Detect which cell encompasses the target text, then output its (x, y) center coordinate. 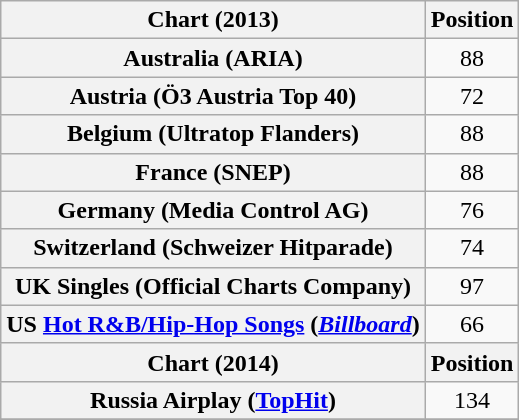
Belgium (Ultratop Flanders) (213, 134)
97 (472, 286)
66 (472, 324)
Australia (ARIA) (213, 58)
Russia Airplay (TopHit) (213, 400)
72 (472, 96)
France (SNEP) (213, 172)
76 (472, 210)
Austria (Ö3 Austria Top 40) (213, 96)
74 (472, 248)
Germany (Media Control AG) (213, 210)
Chart (2014) (213, 362)
Switzerland (Schweizer Hitparade) (213, 248)
UK Singles (Official Charts Company) (213, 286)
Chart (2013) (213, 20)
US Hot R&B/Hip-Hop Songs (Billboard) (213, 324)
134 (472, 400)
